Extract the (X, Y) coordinate from the center of the cell holding the provided text.  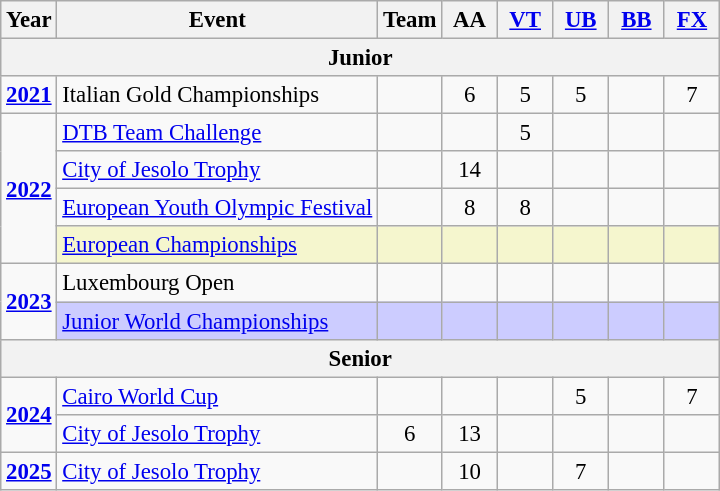
2021 (29, 95)
Senior (360, 358)
BB (637, 20)
2022 (29, 189)
European Youth Olympic Festival (218, 208)
AA (470, 20)
Junior (360, 58)
2024 (29, 414)
European Championships (218, 245)
Junior World Championships (218, 321)
Cairo World Cup (218, 396)
10 (470, 471)
2025 (29, 471)
2023 (29, 302)
Luxembourg Open (218, 283)
Event (218, 20)
FX (692, 20)
13 (470, 433)
UB (581, 20)
DTB Team Challenge (218, 133)
14 (470, 170)
Italian Gold Championships (218, 95)
VT (525, 20)
Team (410, 20)
Year (29, 20)
